Output the (X, Y) coordinate of the center of the cell containing the given text.  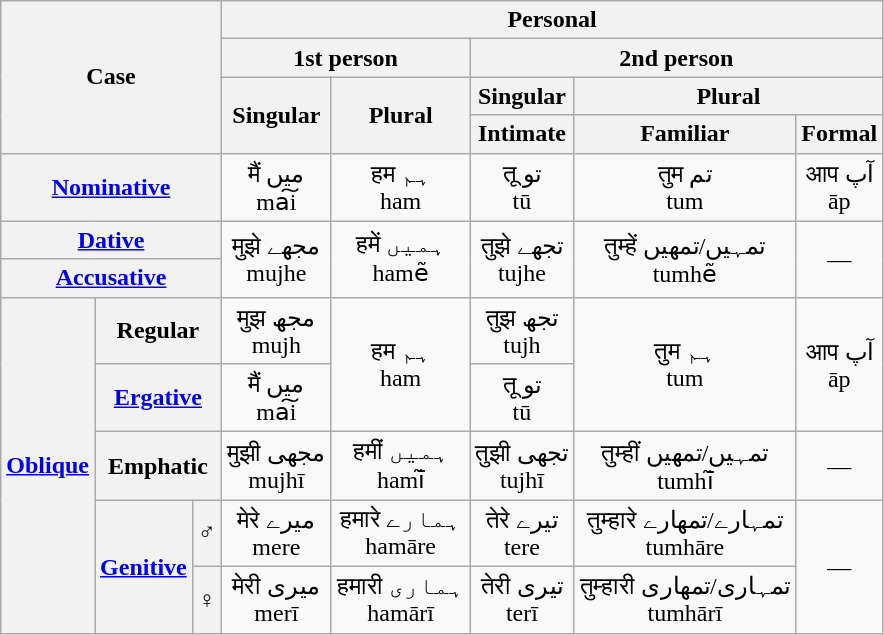
Emphatic (158, 466)
मेरी میریmerī (276, 600)
तुम्हारे تمہارے/تمھارےtumhāre (685, 534)
Personal (552, 20)
तुम्हें تمہیں/تمھیںtumhẽ (685, 259)
तेरे تیرےtere (522, 534)
Nominative (112, 187)
♀ (206, 600)
Accusative (112, 278)
♂ (206, 534)
Ergative (158, 398)
तुझ تجھtujh (522, 330)
Familiar (685, 134)
तुझे تجھےtujhe (522, 259)
तुम ہمtum (685, 364)
तुम تمtum (685, 187)
तुम्हीं تمہیں/تمھیںtumhī̃ (685, 466)
Formal (840, 134)
मुझे مجھےmujhe (276, 259)
Oblique (48, 465)
मुझ مجھmujh (276, 330)
2nd person (676, 58)
Intimate (522, 134)
Case (112, 77)
तुम्हारी تمہاری/تمھاریtumhārī (685, 600)
Genitive (144, 566)
Dative (112, 240)
तुझी تجھیtujhī (522, 466)
हमीं ہمیںhamī̃ (400, 466)
मुझी مجھیmujhī (276, 466)
Regular (158, 330)
1st person (346, 58)
हमारी ہماریhamārī (400, 600)
मेरे میرےmere (276, 534)
हमारे ہمارےhamāre (400, 534)
तेरी تیریterī (522, 600)
हमें ہمیںhamẽ (400, 259)
